Extract the [X, Y] coordinate from the center of the cell holding the provided text.  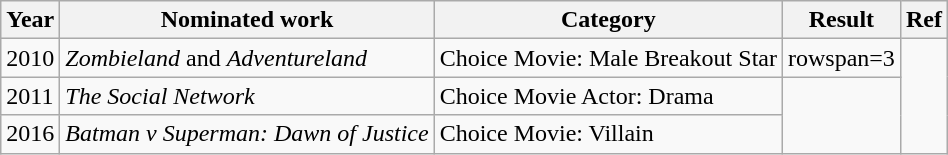
Result [841, 20]
Nominated work [247, 20]
rowspan=3 [841, 58]
Choice Movie: Villain [608, 134]
The Social Network [247, 96]
Category [608, 20]
Choice Movie Actor: Drama [608, 96]
Zombieland and Adventureland [247, 58]
2016 [30, 134]
Ref [924, 20]
Batman v Superman: Dawn of Justice [247, 134]
Choice Movie: Male Breakout Star [608, 58]
Year [30, 20]
2010 [30, 58]
2011 [30, 96]
